From the cell containing the given text, extract its center point as [X, Y] coordinate. 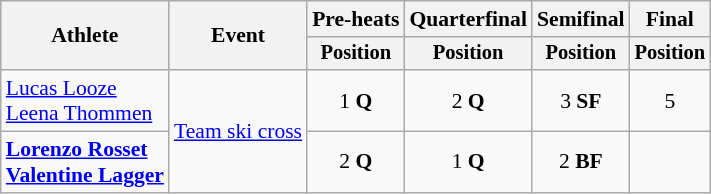
Lorenzo RossetValentine Lagger [85, 162]
Lucas LoozeLeena Thommen [85, 100]
Quarterfinal [468, 19]
Pre-heats [356, 19]
Final [670, 19]
Semifinal [581, 19]
3 SF [581, 100]
Event [238, 36]
Team ski cross [238, 131]
Athlete [85, 36]
2 BF [581, 162]
5 [670, 100]
